Determine the [X, Y] coordinate at the center of the cell enclosing the given text.  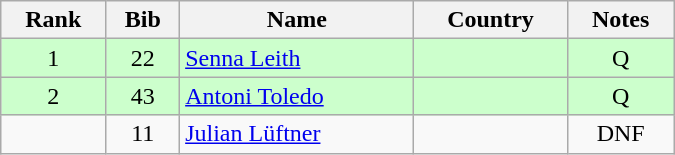
Bib [143, 20]
Rank [54, 20]
43 [143, 96]
Name [297, 20]
2 [54, 96]
Country [490, 20]
Julian Lüftner [297, 134]
DNF [620, 134]
11 [143, 134]
Notes [620, 20]
Antoni Toledo [297, 96]
22 [143, 58]
Senna Leith [297, 58]
1 [54, 58]
